Output the [X, Y] coordinate of the center of the cell containing the given text.  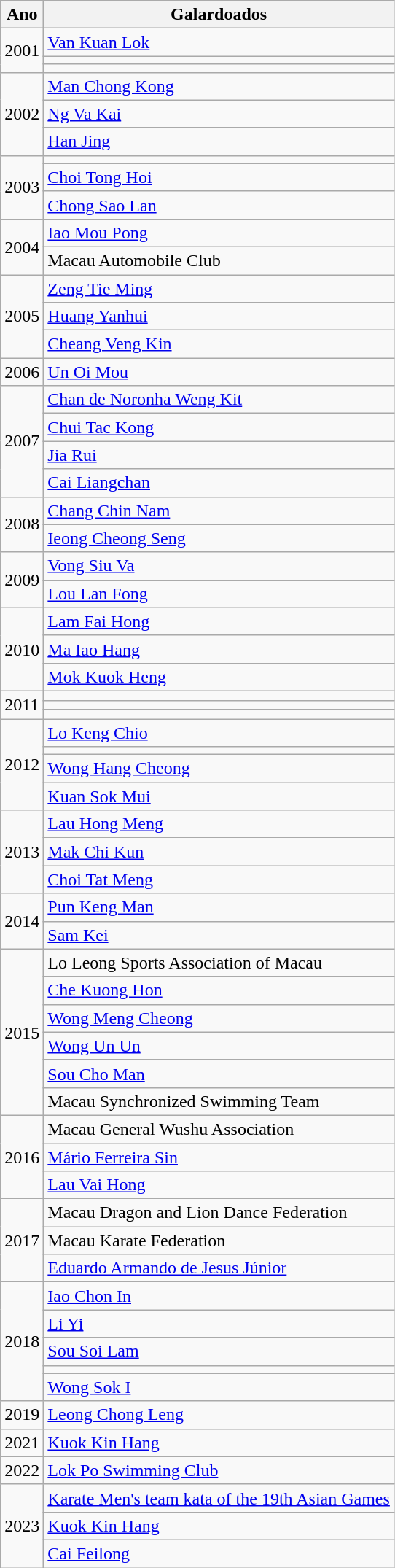
Li Yi [219, 1324]
2011 [22, 705]
Ma Iao Hang [219, 649]
2006 [22, 372]
Huang Yanhui [219, 317]
Che Kuong Hon [219, 990]
Mário Ferreira Sin [219, 1157]
2015 [22, 1032]
2021 [22, 1443]
2010 [22, 649]
Galardoados [219, 15]
2002 [22, 114]
Ieong Cheong Seng [219, 538]
Kuan Sok Mui [219, 796]
Macau General Wushu Association [219, 1129]
Macau Synchronized Swimming Team [219, 1101]
2012 [22, 764]
2007 [22, 441]
2005 [22, 316]
Sam Kei [219, 935]
Macau Automobile Club [219, 260]
Mok Kuok Heng [219, 677]
Man Chong Kong [219, 86]
Iao Mou Pong [219, 233]
Iao Chon In [219, 1296]
Un Oi Mou [219, 372]
2008 [22, 524]
Wong Sok I [219, 1387]
Chui Tac Kong [219, 427]
Lo Leong Sports Association of Macau [219, 963]
Pun Keng Man [219, 907]
Wong Un Un [219, 1046]
2013 [22, 852]
Leong Chong Leng [219, 1415]
Cai Liangchan [219, 483]
Mak Chi Kun [219, 852]
2003 [22, 187]
2004 [22, 247]
2016 [22, 1157]
2023 [22, 1526]
Wong Meng Cheong [219, 1018]
Eduardo Armando de Jesus Júnior [219, 1268]
Cheang Veng Kin [219, 344]
2014 [22, 921]
Jia Rui [219, 455]
Han Jing [219, 141]
Wong Hang Cheong [219, 769]
Van Kuan Lok [219, 42]
Lok Po Swimming Club [219, 1470]
Macau Karate Federation [219, 1241]
Lau Vai Hong [219, 1185]
2018 [22, 1342]
Macau Dragon and Lion Dance Federation [219, 1213]
Chang Chin Nam [219, 511]
Chong Sao Lan [219, 205]
2001 [22, 50]
Sou Cho Man [219, 1074]
Lou Lan Fong [219, 594]
Ano [22, 15]
Karate Men's team kata of the 19th Asian Games [219, 1498]
Chan de Noronha Weng Kit [219, 400]
2009 [22, 580]
Lo Keng Chio [219, 733]
Cai Feilong [219, 1553]
Ng Va Kai [219, 114]
2019 [22, 1415]
2022 [22, 1470]
2017 [22, 1241]
Lam Fai Hong [219, 621]
Vong Siu Va [219, 566]
Choi Tong Hoi [219, 177]
Choi Tat Meng [219, 880]
Sou Soi Lam [219, 1351]
Zeng Tie Ming [219, 288]
Lau Hong Meng [219, 824]
